Return (x, y) of the center of cell containing provided text 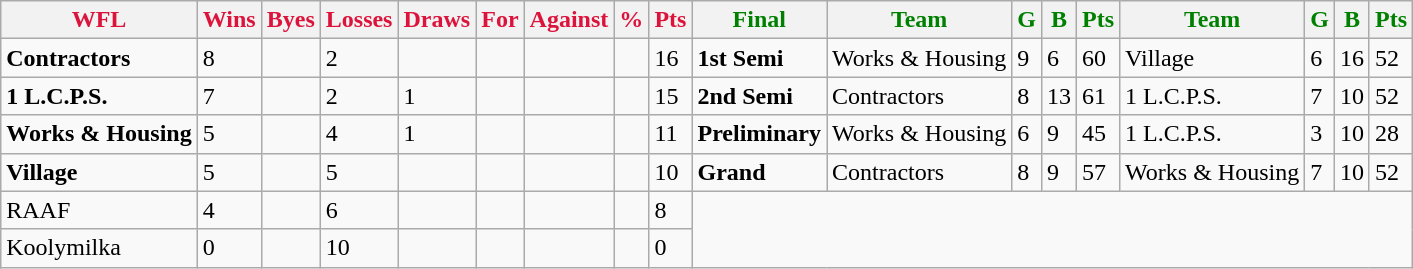
Koolymilka (99, 248)
15 (670, 96)
Preliminary (760, 134)
11 (670, 134)
60 (1098, 58)
Byes (290, 20)
Final (760, 20)
57 (1098, 172)
28 (1390, 134)
61 (1098, 96)
% (632, 20)
Grand (760, 172)
WFL (99, 20)
RAAF (99, 210)
Losses (359, 20)
1st Semi (760, 58)
13 (1058, 96)
For (500, 20)
45 (1098, 134)
Wins (229, 20)
Draws (437, 20)
2nd Semi (760, 96)
3 (1320, 134)
Against (569, 20)
